Output the (X, Y) coordinate of the center of the cell containing the given text.  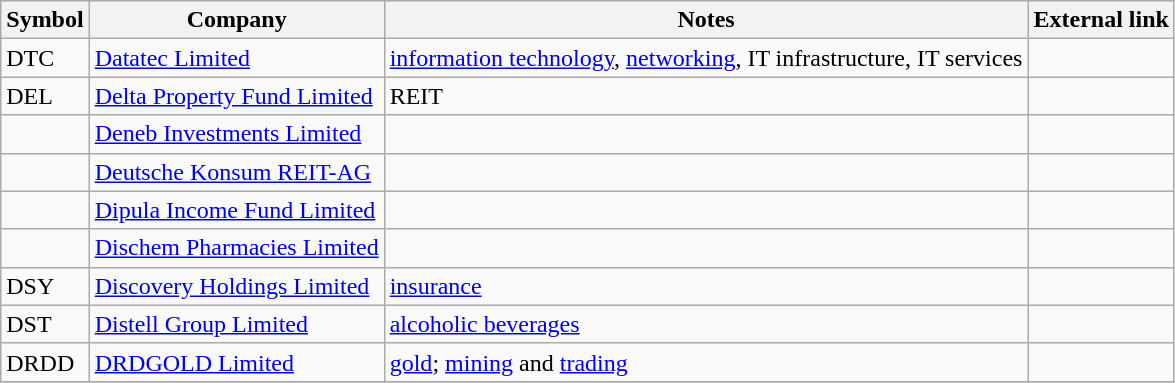
Delta Property Fund Limited (236, 96)
insurance (706, 286)
Discovery Holdings Limited (236, 286)
Company (236, 20)
Deutsche Konsum REIT-AG (236, 172)
Dipula Income Fund Limited (236, 210)
DSY (45, 286)
External link (1101, 20)
gold; mining and trading (706, 362)
alcoholic beverages (706, 324)
DRDGOLD Limited (236, 362)
information technology, networking, IT infrastructure, IT services (706, 58)
DTC (45, 58)
Symbol (45, 20)
REIT (706, 96)
Dischem Pharmacies Limited (236, 248)
Notes (706, 20)
Datatec Limited (236, 58)
Deneb Investments Limited (236, 134)
DEL (45, 96)
DRDD (45, 362)
Distell Group Limited (236, 324)
DST (45, 324)
